Return the (X, Y) coordinate for the center point of the cell that contains the specified text.  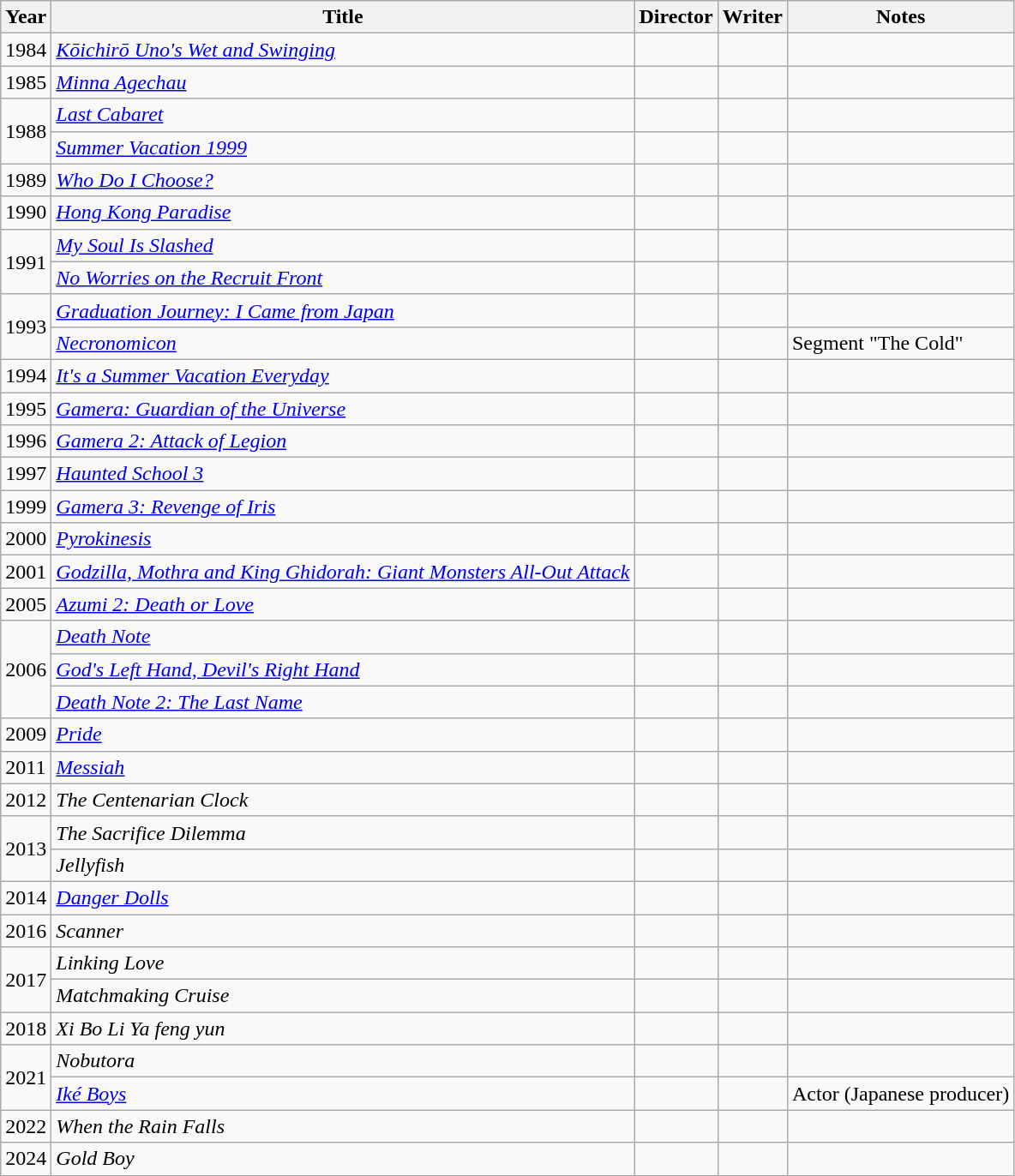
2011 (26, 767)
1996 (26, 441)
2009 (26, 735)
1994 (26, 375)
It's a Summer Vacation Everyday (343, 375)
Kōichirō Uno's Wet and Swinging (343, 50)
2001 (26, 572)
2014 (26, 897)
Godzilla, Mothra and King Ghidorah: Giant Monsters All-Out Attack (343, 572)
2012 (26, 800)
Title (343, 17)
Graduation Journey: I Came from Japan (343, 310)
1999 (26, 507)
Hong Kong Paradise (343, 213)
Actor (Japanese producer) (900, 1094)
2017 (26, 980)
Jellyfish (343, 865)
Gamera 3: Revenge of Iris (343, 507)
Gamera 2: Attack of Legion (343, 441)
1988 (26, 131)
Writer (753, 17)
Danger Dolls (343, 897)
Death Note (343, 637)
Necronomicon (343, 343)
Notes (900, 17)
Linking Love (343, 963)
My Soul Is Slashed (343, 245)
Azumi 2: Death or Love (343, 604)
No Worries on the Recruit Front (343, 278)
Nobutora (343, 1061)
2006 (26, 669)
The Centenarian Clock (343, 800)
2024 (26, 1159)
1989 (26, 180)
1984 (26, 50)
Scanner (343, 930)
2000 (26, 539)
1990 (26, 213)
Death Note 2: The Last Name (343, 702)
Gold Boy (343, 1159)
Who Do I Choose? (343, 180)
2018 (26, 1029)
Segment "The Cold" (900, 343)
2005 (26, 604)
2013 (26, 849)
1995 (26, 409)
Summer Vacation 1999 (343, 147)
Xi Bo Li Ya feng yun (343, 1029)
The Sacrifice Dilemma (343, 832)
Last Cabaret (343, 115)
1991 (26, 261)
1985 (26, 82)
Gamera: Guardian of the Universe (343, 409)
Messiah (343, 767)
2016 (26, 930)
1997 (26, 474)
Pyrokinesis (343, 539)
Minna Agechau (343, 82)
Iké Boys (343, 1094)
2021 (26, 1077)
Director (676, 17)
Matchmaking Cruise (343, 996)
1993 (26, 327)
When the Rain Falls (343, 1126)
Pride (343, 735)
Haunted School 3 (343, 474)
2022 (26, 1126)
Year (26, 17)
God's Left Hand, Devil's Right Hand (343, 669)
